Scan for the cell matching the given text and deliver its (X, Y) coordinate at center. 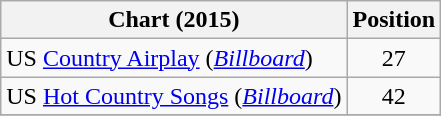
42 (394, 96)
Position (394, 20)
Chart (2015) (174, 20)
US Country Airplay (Billboard) (174, 58)
US Hot Country Songs (Billboard) (174, 96)
27 (394, 58)
